Pinpoint the cell where the given text exists, returning its (x, y) midpoint coordinate. 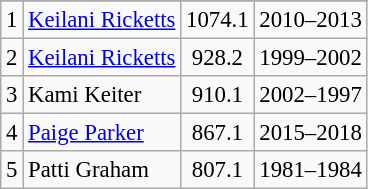
1981–1984 (310, 170)
867.1 (218, 133)
1 (12, 20)
Patti Graham (102, 170)
2010–2013 (310, 20)
807.1 (218, 170)
1074.1 (218, 20)
5 (12, 170)
928.2 (218, 58)
3 (12, 95)
Kami Keiter (102, 95)
4 (12, 133)
1999–2002 (310, 58)
2015–2018 (310, 133)
910.1 (218, 95)
2 (12, 58)
2002–1997 (310, 95)
Paige Parker (102, 133)
